Scan for the cell matching the given text and deliver its (X, Y) coordinate at center. 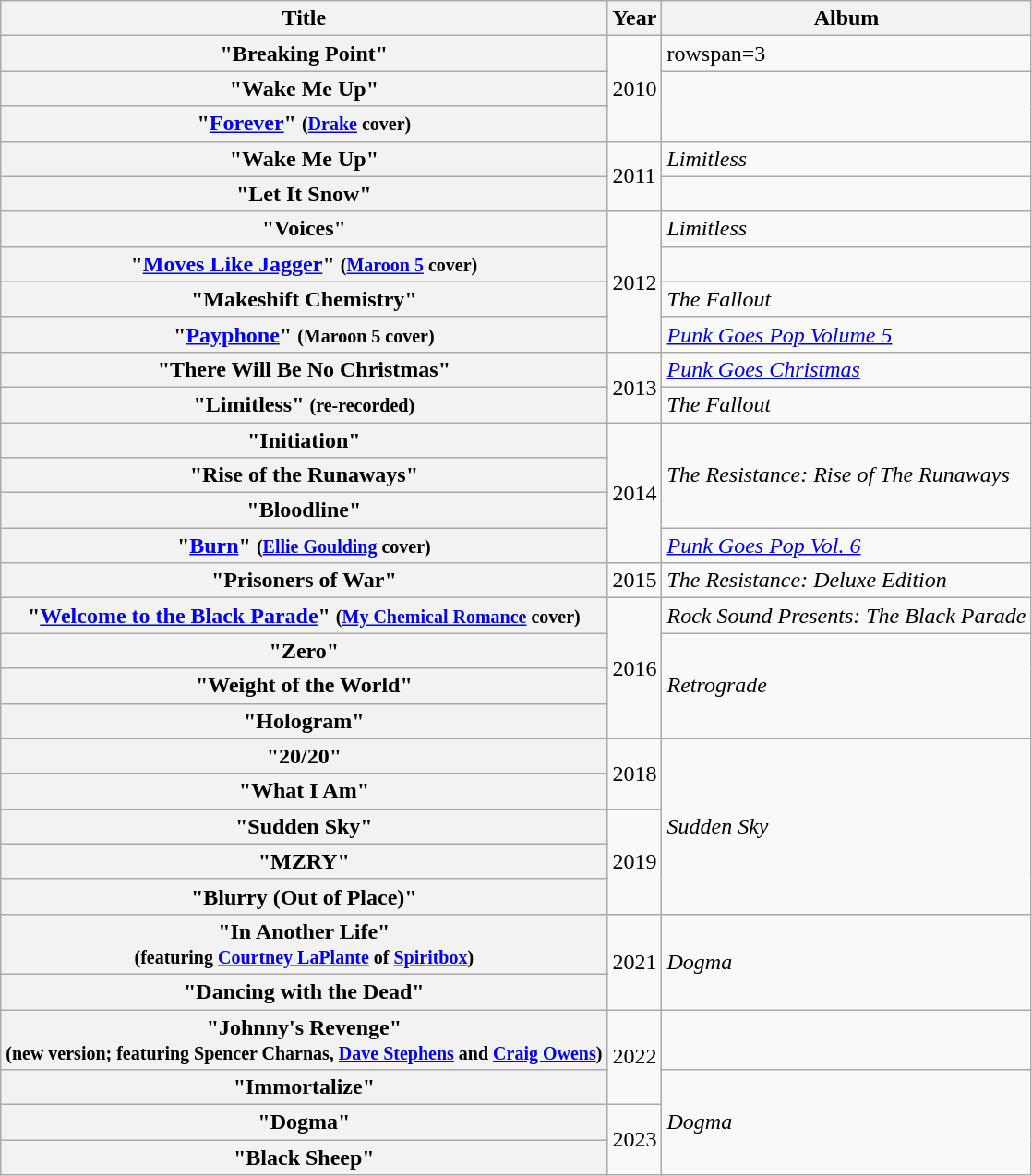
"Prisoners of War" (305, 581)
2012 (635, 282)
The Resistance: Rise of The Runaways (846, 475)
"Bloodline" (305, 510)
2023 (635, 1140)
Title (305, 18)
The Resistance: Deluxe Edition (846, 581)
2019 (635, 861)
2015 (635, 581)
Album (846, 18)
"Sudden Sky" (305, 826)
"Dancing with the Dead" (305, 991)
rowspan=3 (846, 54)
"Rise of the Runaways" (305, 475)
"Payphone" (Maroon 5 cover) (305, 334)
"Initiation" (305, 440)
"Forever" (Drake cover) (305, 124)
"Blurry (Out of Place)" (305, 896)
"Makeshift Chemistry" (305, 299)
"What I Am" (305, 791)
"Immortalize" (305, 1087)
"There Will Be No Christmas" (305, 369)
2014 (635, 493)
Rock Sound Presents: The Black Parade (846, 616)
"20/20" (305, 756)
"Let It Snow" (305, 194)
2016 (635, 668)
Year (635, 18)
"Hologram" (305, 721)
"Limitless" (re-recorded) (305, 404)
"Weight of the World" (305, 686)
"Breaking Point" (305, 54)
Sudden Sky (846, 826)
2011 (635, 176)
"Moves Like Jagger" (Maroon 5 cover) (305, 264)
"MZRY" (305, 861)
"Zero" (305, 651)
"Dogma" (305, 1122)
Retrograde (846, 686)
2022 (635, 1058)
2010 (635, 89)
2013 (635, 387)
"Black Sheep" (305, 1158)
"In Another Life"(featuring Courtney LaPlante of Spiritbox) (305, 943)
"Johnny's Revenge"(new version; featuring Spencer Charnas, Dave Stephens and Craig Owens) (305, 1039)
2021 (635, 962)
2018 (635, 774)
"Welcome to the Black Parade" (My Chemical Romance cover) (305, 616)
"Burn" (Ellie Goulding cover) (305, 546)
Punk Goes Pop Volume 5 (846, 334)
"Voices" (305, 229)
Punk Goes Christmas (846, 369)
Punk Goes Pop Vol. 6 (846, 546)
